Scan for the cell matching the given text and deliver its [x, y] coordinate at center. 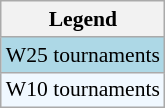
W25 tournaments [83, 55]
W10 tournaments [83, 90]
Legend [83, 19]
